Return (X, Y) of the center of cell containing provided text 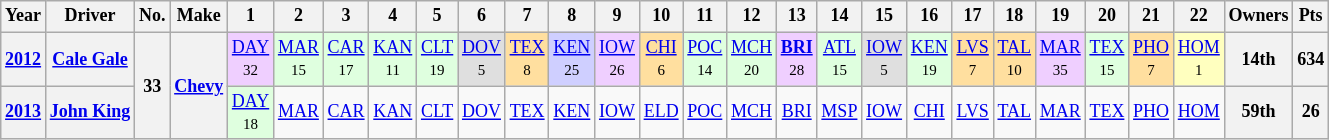
7 (527, 16)
6 (482, 16)
59th (1258, 113)
MAR35 (1060, 59)
POC (705, 113)
18 (1014, 16)
2013 (24, 113)
TAL10 (1014, 59)
14th (1258, 59)
26 (1311, 113)
22 (1198, 16)
Cale Gale (90, 59)
KAN11 (393, 59)
9 (618, 16)
Make (199, 16)
4 (393, 16)
BRI28 (796, 59)
IOW5 (884, 59)
21 (1152, 16)
ELD (661, 113)
DOV5 (482, 59)
No. (152, 16)
Pts (1311, 16)
POC14 (705, 59)
CLT19 (438, 59)
CHI (929, 113)
20 (1107, 16)
19 (1060, 16)
LVS (972, 113)
PHO7 (1152, 59)
Chevy (199, 86)
HOM (1198, 113)
DOV (482, 113)
IOW26 (618, 59)
CAR17 (346, 59)
CLT (438, 113)
1 (251, 16)
KEN19 (929, 59)
33 (152, 86)
KEN (572, 113)
DAY18 (251, 113)
CAR (346, 113)
17 (972, 16)
Year (24, 16)
11 (705, 16)
2012 (24, 59)
13 (796, 16)
KEN25 (572, 59)
TAL (1014, 113)
15 (884, 16)
CHI6 (661, 59)
PHO (1152, 113)
2 (299, 16)
Driver (90, 16)
8 (572, 16)
10 (661, 16)
16 (929, 16)
14 (840, 16)
5 (438, 16)
KAN (393, 113)
MCH (752, 113)
ATL15 (840, 59)
12 (752, 16)
3 (346, 16)
HOM1 (1198, 59)
MCH20 (752, 59)
TEX15 (1107, 59)
MSP (840, 113)
TEX8 (527, 59)
Owners (1258, 16)
MAR15 (299, 59)
John King (90, 113)
634 (1311, 59)
DAY32 (251, 59)
BRI (796, 113)
LVS7 (972, 59)
